Provide the [x, y] coordinate of the cell's center where the given text is located.  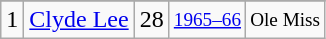
1965–66 [207, 20]
Clyde Lee [79, 20]
1 [12, 20]
28 [152, 20]
Ole Miss [286, 20]
